Identify which cell holds the provided text, then report its [x, y] central coordinate. 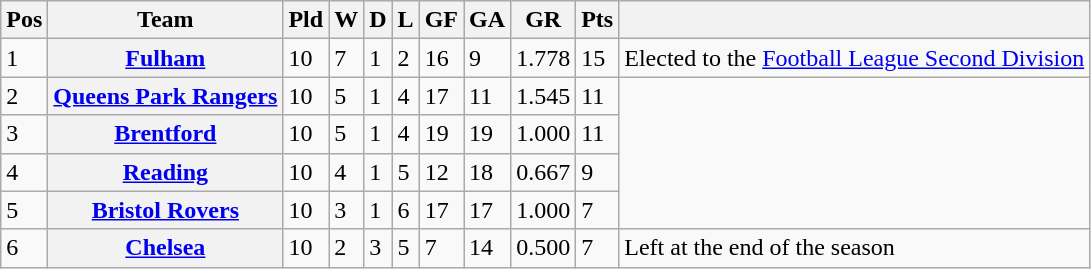
GR [544, 20]
Reading [166, 172]
16 [441, 58]
Elected to the Football League Second Division [854, 58]
1.778 [544, 58]
Chelsea [166, 248]
15 [598, 58]
Brentford [166, 134]
GA [488, 20]
D [378, 20]
Team [166, 20]
GF [441, 20]
0.667 [544, 172]
Queens Park Rangers [166, 96]
Fulham [166, 58]
Left at the end of the season [854, 248]
Pts [598, 20]
1.545 [544, 96]
0.500 [544, 248]
14 [488, 248]
Pos [24, 20]
W [346, 20]
18 [488, 172]
12 [441, 172]
L [406, 20]
Bristol Rovers [166, 210]
Pld [306, 20]
